Scan for the cell matching the given text and deliver its [X, Y] coordinate at center. 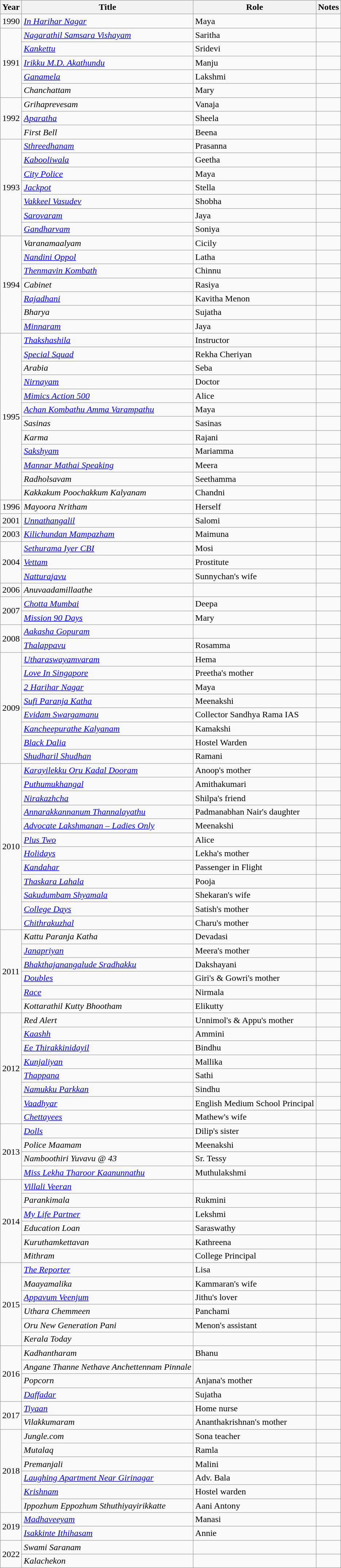
Maimuna [254, 534]
Anjana's mother [254, 1381]
Shudharil Shudhan [108, 756]
Mimics Action 500 [108, 395]
Kavitha Menon [254, 299]
Mathew's wife [254, 1117]
1991 [11, 63]
Menon's assistant [254, 1325]
1993 [11, 187]
Hostel warden [254, 1491]
Sridevi [254, 49]
Lekha's mother [254, 854]
Radholsavam [108, 479]
Irikku M.D. Akathundu [108, 63]
Sakudumbam Shyamala [108, 895]
Saraswathy [254, 1228]
Sufi Paranja Katha [108, 701]
2007 [11, 611]
Aani Antony [254, 1506]
Vakkeel Vasudev [108, 202]
Villali Veeran [108, 1186]
Sona teacher [254, 1436]
Jackpot [108, 188]
Instructor [254, 340]
2008 [11, 639]
Thalappavu [108, 645]
Nirmala [254, 992]
Namukku Parkkan [108, 1089]
Appavum Veenjum [108, 1298]
Seethamma [254, 479]
Swami Saranam [108, 1547]
Muthulakshmi [254, 1173]
1992 [11, 118]
Puthumukhangal [108, 784]
Mariamma [254, 451]
Ananthakrishnan's mother [254, 1422]
Beena [254, 132]
1990 [11, 21]
2010 [11, 846]
2015 [11, 1304]
2017 [11, 1415]
Rajadhani [108, 299]
Red Alert [108, 1020]
Evidam Swargamanu [108, 715]
Kalachekon [108, 1561]
Mithram [108, 1256]
Manju [254, 63]
Preetha's mother [254, 673]
Ammini [254, 1034]
2022 [11, 1554]
Chanchattam [108, 90]
Parankimala [108, 1200]
Daffadar [108, 1395]
Lekshmi [254, 1214]
Rosamma [254, 645]
2003 [11, 534]
Kerala Today [108, 1339]
Ee Thirakkinidayil [108, 1048]
Varanamaalyam [108, 243]
Sethurama Iyer CBI [108, 548]
Isakkinte Ithihasam [108, 1533]
Kathreena [254, 1242]
Anuvaadamillaathe [108, 590]
Kuruthamkettavan [108, 1242]
College Days [108, 909]
Madhaveeyam [108, 1520]
Hostel Warden [254, 742]
Premanjali [108, 1464]
Lisa [254, 1269]
Meera [254, 465]
Anoop's mother [254, 770]
Grihaprevesam [108, 104]
Thakshashila [108, 340]
Manasi [254, 1520]
Karayilekku Oru Kadal Dooram [108, 770]
Minnaram [108, 326]
My Life Partner [108, 1214]
1996 [11, 507]
Malini [254, 1464]
Vilakkumaram [108, 1422]
Police Maamam [108, 1145]
Doubles [108, 978]
Kankettu [108, 49]
Dolls [108, 1131]
Padmanabhan Nair's daughter [254, 812]
Salomi [254, 520]
Cabinet [108, 285]
Kabooliwala [108, 160]
2006 [11, 590]
Miss Lekha Tharoor Kaanunnathu [108, 1173]
Shekaran's wife [254, 895]
Nirnayam [108, 382]
Doctor [254, 382]
Thaskara Lahala [108, 881]
Sakshyam [108, 451]
Annarakkannanum Thannalayathu [108, 812]
Vettam [108, 562]
Tiyaan [108, 1408]
Arabia [108, 368]
Education Loan [108, 1228]
Bhakthajanangalude Sradhakku [108, 964]
In Harihar Nagar [108, 21]
1995 [11, 416]
Dakshayani [254, 964]
Bhanu [254, 1353]
Dilip's sister [254, 1131]
Sunnychan's wife [254, 576]
Advocate Lakshmanan – Ladies Only [108, 826]
Sheela [254, 118]
Namboothiri Yuvavu @ 43 [108, 1159]
Natturajavu [108, 576]
Elikutty [254, 1006]
Oru New Generation Pani [108, 1325]
Mission 90 Days [108, 618]
Year [11, 7]
Vaadhyar [108, 1103]
Angane Thanne Nethave Anchettennam Pinnale [108, 1367]
Stella [254, 188]
Chandni [254, 493]
Kadhantharam [108, 1353]
Mosi [254, 548]
Kilichundan Mampazham [108, 534]
First Bell [108, 132]
Black Dalia [108, 742]
Lakshmi [254, 77]
Jithu's lover [254, 1298]
Prasanna [254, 146]
Seba [254, 368]
2018 [11, 1471]
Uthara Chemmeen [108, 1311]
Vanaja [254, 104]
Kancheepurathe Kalyanam [108, 729]
Krishnam [108, 1491]
Love In Singapore [108, 673]
Kakkakum Poochakkum Kalyanam [108, 493]
Mannar Mathai Speaking [108, 465]
Rasiya [254, 285]
Prostitute [254, 562]
Nagarathil Samsara Vishayam [108, 35]
Sr. Tessy [254, 1159]
Home nurse [254, 1408]
Unnathangalil [108, 520]
Popcorn [108, 1381]
2011 [11, 971]
Laughing Apartment Near Girinagar [108, 1478]
Annie [254, 1533]
Herself [254, 507]
Nirakazhcha [108, 798]
Aparatha [108, 118]
1994 [11, 285]
Ramla [254, 1450]
Kammaran's wife [254, 1283]
Chettayees [108, 1117]
2009 [11, 708]
2004 [11, 562]
Achan Kombathu Amma Varampathu [108, 410]
Utharaswayamvaram [108, 659]
2014 [11, 1221]
Passenger in Flight [254, 867]
Janapriyan [108, 951]
2019 [11, 1526]
Maayamalika [108, 1283]
Plus Two [108, 839]
Mutalaq [108, 1450]
Chotta Mumbai [108, 604]
Collector Sandhya Rama IAS [254, 715]
Kaashh [108, 1034]
Hema [254, 659]
Giri's & Gowri's mother [254, 978]
2 Harihar Nagar [108, 687]
Race [108, 992]
Title [108, 7]
Kunjaliyan [108, 1062]
2016 [11, 1374]
Role [254, 7]
Mallika [254, 1062]
Kattu Paranja Katha [108, 937]
Ippozhum Eppozhum Sthuthiyayirikkatte [108, 1506]
City Police [108, 174]
Ramani [254, 756]
Deepa [254, 604]
Holidays [108, 854]
Thenmavin Kombath [108, 271]
Bharya [108, 312]
Special Squad [108, 354]
2001 [11, 520]
Amithakumari [254, 784]
Nandini Oppol [108, 257]
Kottarathil Kutty Bhootham [108, 1006]
Aakasha Gopuram [108, 632]
Cicily [254, 243]
Sindhu [254, 1089]
Kandahar [108, 867]
Chinnu [254, 271]
Geetha [254, 160]
Panchami [254, 1311]
Latha [254, 257]
Rekha Cheriyan [254, 354]
Saritha [254, 35]
Gandharvam [108, 229]
College Principal [254, 1256]
Meera's mother [254, 951]
Unnimol's & Appu's mother [254, 1020]
Chithrakuzhal [108, 923]
Notes [328, 7]
Adv. Bala [254, 1478]
Bindhu [254, 1048]
Thappana [108, 1076]
Mayoora Nritham [108, 507]
Soniya [254, 229]
Sthreedhanam [108, 146]
Sarovaram [108, 215]
2012 [11, 1068]
2013 [11, 1152]
Shobha [254, 202]
Karma [108, 437]
Pooja [254, 881]
Rukmini [254, 1200]
Ganamela [108, 77]
The Reporter [108, 1269]
Kamakshi [254, 729]
Rajani [254, 437]
Shilpa's friend [254, 798]
Charu's mother [254, 923]
Sathi [254, 1076]
English Medium School Principal [254, 1103]
Jungle.com [108, 1436]
Devadasi [254, 937]
Satish's mother [254, 909]
